For the text-containing cell, return its midpoint in [X, Y] coordinate format. 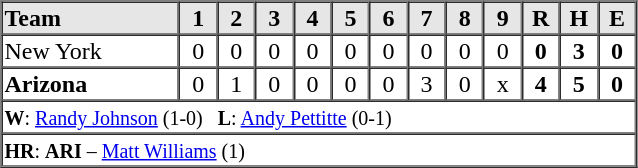
Arizona [91, 84]
2 [236, 18]
x [503, 84]
R [541, 18]
H [579, 18]
8 [465, 18]
9 [503, 18]
7 [427, 18]
HR: ARI – Matt Williams (1) [319, 150]
New York [91, 50]
Team [91, 18]
E [617, 18]
W: Randy Johnson (1-0) L: Andy Pettitte (0-1) [319, 116]
6 [388, 18]
